Search for the cell housing the specified text and yield its (X, Y) center coordinate. 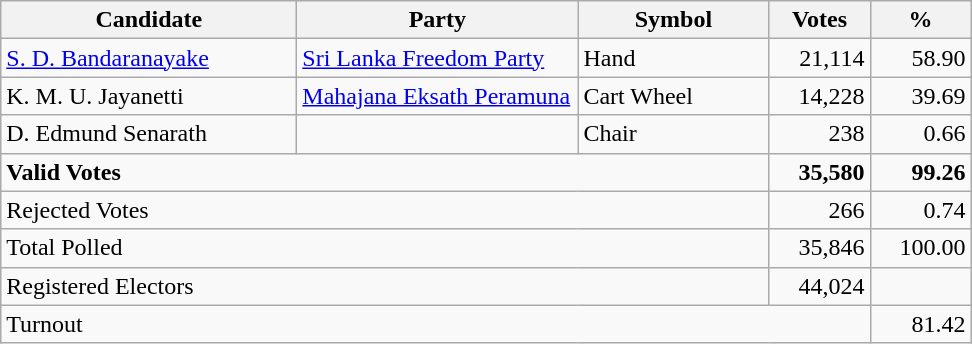
0.66 (920, 134)
Candidate (149, 20)
14,228 (820, 96)
21,114 (820, 58)
44,024 (820, 286)
266 (820, 210)
K. M. U. Jayanetti (149, 96)
99.26 (920, 172)
D. Edmund Senarath (149, 134)
0.74 (920, 210)
Hand (674, 58)
Chair (674, 134)
Sri Lanka Freedom Party (438, 58)
Total Polled (385, 248)
Party (438, 20)
100.00 (920, 248)
81.42 (920, 324)
35,846 (820, 248)
Valid Votes (385, 172)
S. D. Bandaranayake (149, 58)
35,580 (820, 172)
58.90 (920, 58)
Symbol (674, 20)
39.69 (920, 96)
Registered Electors (385, 286)
Mahajana Eksath Peramuna (438, 96)
% (920, 20)
Rejected Votes (385, 210)
Cart Wheel (674, 96)
238 (820, 134)
Votes (820, 20)
Turnout (436, 324)
